Return (X, Y) of the center of cell containing provided text 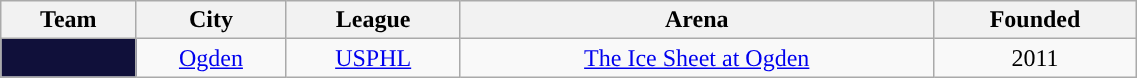
Arena (696, 20)
Ogden (211, 58)
Team (68, 20)
Founded (1035, 20)
USPHL (373, 58)
City (211, 20)
The Ice Sheet at Ogden (696, 58)
League (373, 20)
2011 (1035, 58)
